Identify which cell holds the provided text, then report its (X, Y) central coordinate. 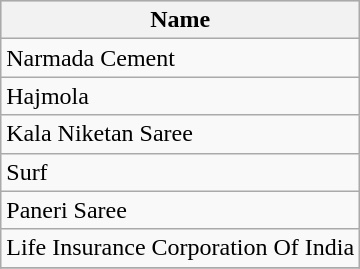
Kala Niketan Saree (180, 134)
Surf (180, 172)
Hajmola (180, 96)
Paneri Saree (180, 210)
Life Insurance Corporation Of India (180, 248)
Narmada Cement (180, 58)
Name (180, 20)
